Identify which cell holds the provided text, then report its (x, y) central coordinate. 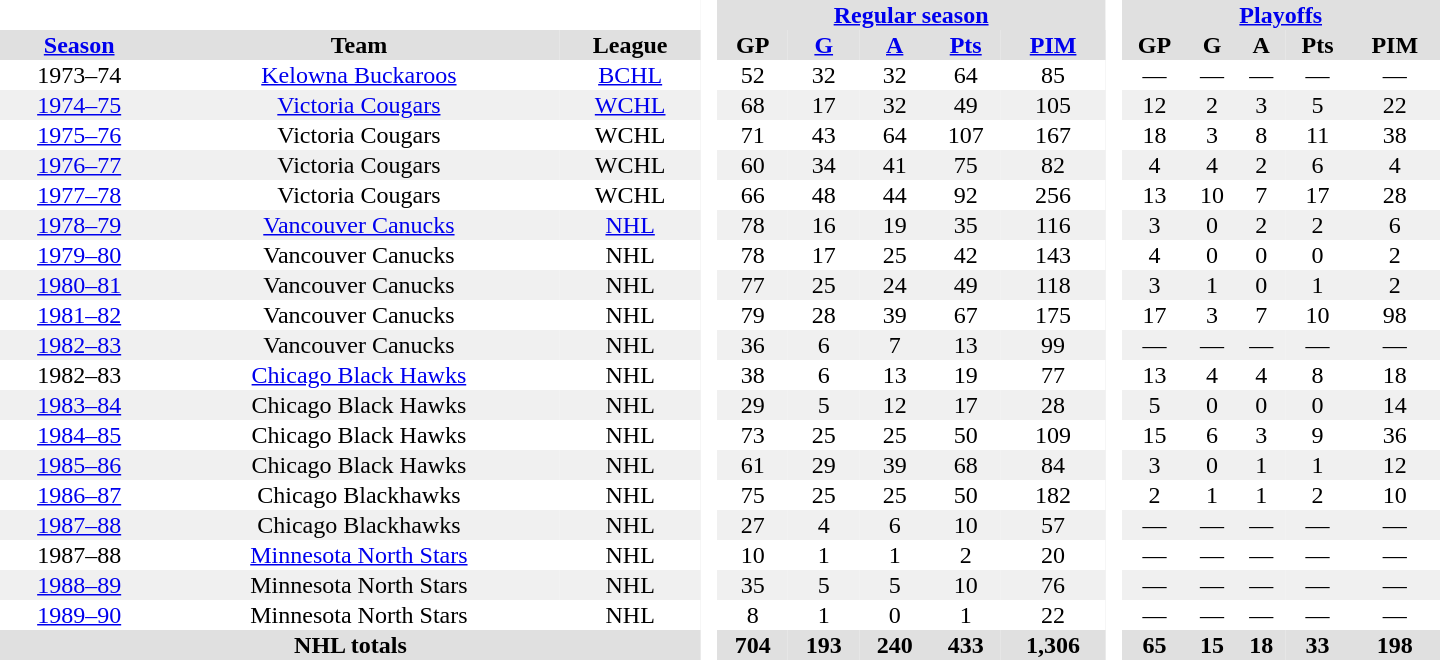
240 (894, 645)
65 (1154, 645)
BCHL (630, 75)
1,306 (1053, 645)
Playoffs (1280, 15)
61 (752, 465)
11 (1318, 135)
20 (1053, 555)
85 (1053, 75)
Season (79, 45)
1977–78 (79, 195)
71 (752, 135)
105 (1053, 105)
48 (824, 195)
60 (752, 165)
79 (752, 315)
167 (1053, 135)
1976–77 (79, 165)
67 (966, 315)
704 (752, 645)
43 (824, 135)
1979–80 (79, 255)
41 (894, 165)
42 (966, 255)
98 (1394, 315)
116 (1053, 225)
84 (1053, 465)
34 (824, 165)
9 (1318, 435)
109 (1053, 435)
24 (894, 285)
256 (1053, 195)
66 (752, 195)
1983–84 (79, 405)
193 (824, 645)
143 (1053, 255)
44 (894, 195)
League (630, 45)
1989–90 (79, 615)
NHL totals (350, 645)
Kelowna Buckaroos (358, 75)
52 (752, 75)
1980–81 (79, 285)
1973–74 (79, 75)
76 (1053, 585)
33 (1318, 645)
27 (752, 525)
Regular season (911, 15)
16 (824, 225)
82 (1053, 165)
92 (966, 195)
Team (358, 45)
198 (1394, 645)
14 (1394, 405)
1974–75 (79, 105)
1984–85 (79, 435)
1985–86 (79, 465)
73 (752, 435)
1988–89 (79, 585)
175 (1053, 315)
433 (966, 645)
1978–79 (79, 225)
57 (1053, 525)
182 (1053, 495)
107 (966, 135)
1975–76 (79, 135)
99 (1053, 345)
118 (1053, 285)
1981–82 (79, 315)
1986–87 (79, 495)
